From the cell containing the given text, extract its center point as [x, y] coordinate. 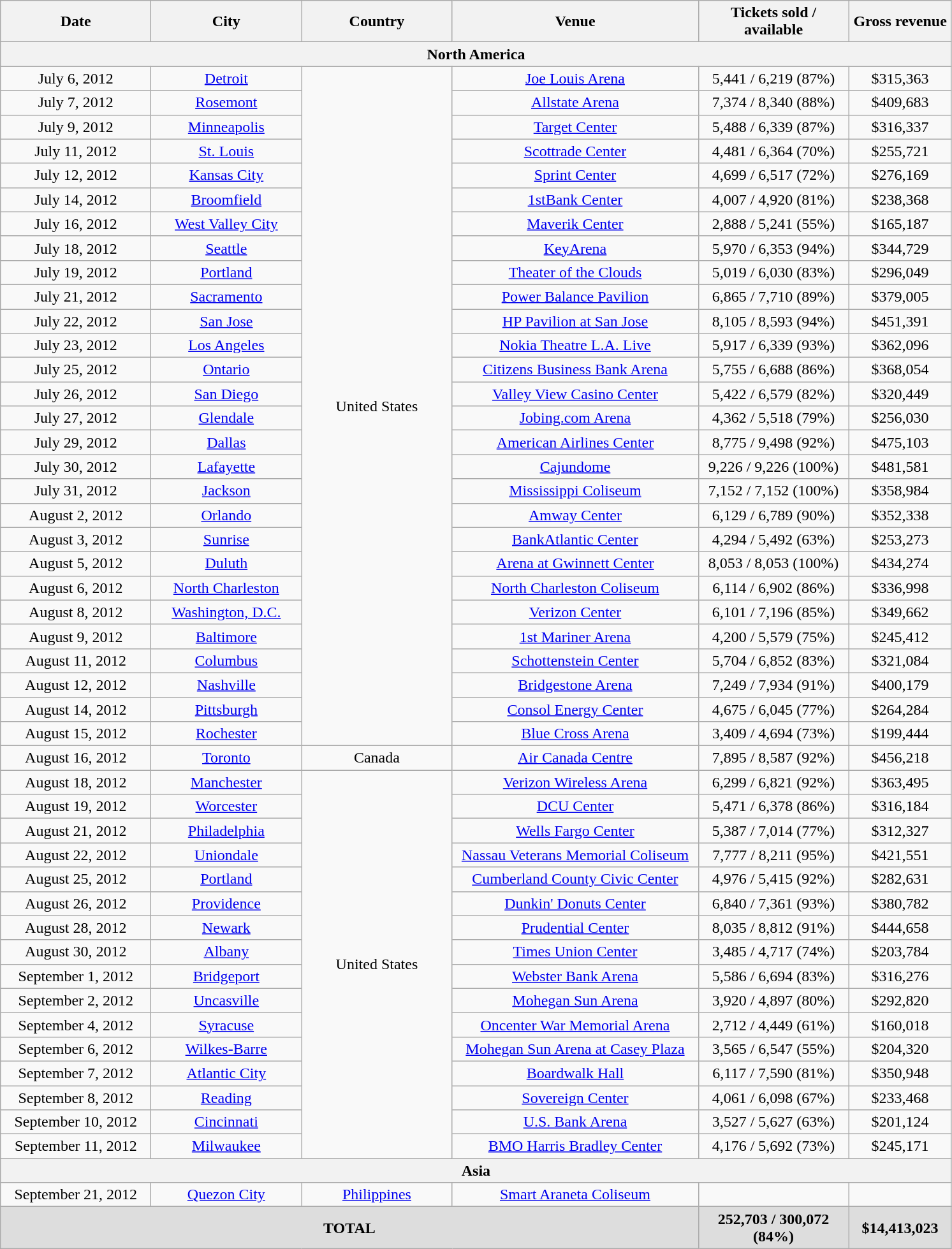
September 8, 2012 [76, 1097]
Columbus [226, 661]
$204,320 [900, 1049]
Pittsburgh [226, 710]
3,485 / 4,717 (74%) [773, 952]
$256,030 [900, 418]
6,117 / 7,590 (81%) [773, 1073]
Sovereign Center [575, 1097]
North Charleston Coliseum [575, 588]
$292,820 [900, 1000]
$282,631 [900, 879]
August 26, 2012 [76, 903]
September 1, 2012 [76, 976]
July 16, 2012 [76, 224]
4,675 / 6,045 (77%) [773, 710]
July 14, 2012 [76, 200]
Sprint Center [575, 175]
Reading [226, 1097]
Verizon Center [575, 612]
$379,005 [900, 296]
8,105 / 8,593 (94%) [773, 321]
KeyArena [575, 248]
Air Canada Centre [575, 758]
July 11, 2012 [76, 151]
Power Balance Pavilion [575, 296]
$358,984 [900, 491]
Los Angeles [226, 346]
8,035 / 8,812 (91%) [773, 928]
July 22, 2012 [76, 321]
Date [76, 22]
August 5, 2012 [76, 564]
$444,658 [900, 928]
September 6, 2012 [76, 1049]
Verizon Wireless Arena [575, 782]
Worcester [226, 807]
Amway Center [575, 515]
$368,054 [900, 370]
Consol Energy Center [575, 710]
Kansas City [226, 175]
4,200 / 5,579 (75%) [773, 636]
6,840 / 7,361 (93%) [773, 903]
July 12, 2012 [76, 175]
August 18, 2012 [76, 782]
Bridgeport [226, 976]
September 10, 2012 [76, 1122]
Cumberland County Civic Center [575, 879]
Philadelphia [226, 831]
$199,444 [900, 734]
August 25, 2012 [76, 879]
Joe Louis Arena [575, 78]
July 7, 2012 [76, 103]
4,699 / 6,517 (72%) [773, 175]
3,565 / 6,547 (55%) [773, 1049]
$253,273 [900, 539]
July 27, 2012 [76, 418]
August 3, 2012 [76, 539]
5,441 / 6,219 (87%) [773, 78]
Jobing.com Arena [575, 418]
Jackson [226, 491]
$400,179 [900, 685]
August 9, 2012 [76, 636]
July 29, 2012 [76, 442]
6,129 / 6,789 (90%) [773, 515]
Uncasville [226, 1000]
Sunrise [226, 539]
Cajundome [575, 467]
Atlantic City [226, 1073]
$201,124 [900, 1122]
5,704 / 6,852 (83%) [773, 661]
San Diego [226, 394]
Boardwalk Hall [575, 1073]
BMO Harris Bradley Center [575, 1146]
July 21, 2012 [76, 296]
$296,049 [900, 272]
Duluth [226, 564]
$363,495 [900, 782]
7,152 / 7,152 (100%) [773, 491]
West Valley City [226, 224]
August 6, 2012 [76, 588]
Wilkes-Barre [226, 1049]
$336,998 [900, 588]
August 28, 2012 [76, 928]
St. Louis [226, 151]
$344,729 [900, 248]
Providence [226, 903]
4,061 / 6,098 (67%) [773, 1097]
August 8, 2012 [76, 612]
$276,169 [900, 175]
Detroit [226, 78]
Quezon City [226, 1195]
September 2, 2012 [76, 1000]
7,777 / 8,211 (95%) [773, 855]
City [226, 22]
July 9, 2012 [76, 127]
Valley View Casino Center [575, 394]
Oncenter War Memorial Arena [575, 1025]
5,422 / 6,579 (82%) [773, 394]
4,976 / 5,415 (92%) [773, 879]
2,712 / 4,449 (61%) [773, 1025]
$481,581 [900, 467]
$264,284 [900, 710]
$165,187 [900, 224]
Citizens Business Bank Arena [575, 370]
Glendale [226, 418]
July 6, 2012 [76, 78]
$456,218 [900, 758]
$255,721 [900, 151]
$350,948 [900, 1073]
$245,171 [900, 1146]
July 26, 2012 [76, 394]
$349,662 [900, 612]
4,481 / 6,364 (70%) [773, 151]
Country [377, 22]
Canada [377, 758]
252,703 / 300,072 (84%) [773, 1228]
Nassau Veterans Memorial Coliseum [575, 855]
Albany [226, 952]
6,865 / 7,710 (89%) [773, 296]
Gross revenue [900, 22]
3,527 / 5,627 (63%) [773, 1122]
5,387 / 7,014 (77%) [773, 831]
August 15, 2012 [76, 734]
July 19, 2012 [76, 272]
$434,274 [900, 564]
Prudential Center [575, 928]
$316,184 [900, 807]
August 21, 2012 [76, 831]
Blue Cross Arena [575, 734]
Newark [226, 928]
1st Mariner Arena [575, 636]
TOTAL [349, 1228]
U.S. Bank Arena [575, 1122]
Toronto [226, 758]
Allstate Arena [575, 103]
BankAtlantic Center [575, 539]
$320,449 [900, 394]
5,755 / 6,688 (86%) [773, 370]
6,101 / 7,196 (85%) [773, 612]
Cincinnati [226, 1122]
$14,413,023 [900, 1228]
Times Union Center [575, 952]
$203,784 [900, 952]
4,007 / 4,920 (81%) [773, 200]
5,471 / 6,378 (86%) [773, 807]
Mohegan Sun Arena [575, 1000]
$160,018 [900, 1025]
August 12, 2012 [76, 685]
Venue [575, 22]
Milwaukee [226, 1146]
Uniondale [226, 855]
HP Pavilion at San Jose [575, 321]
July 30, 2012 [76, 467]
Schottenstein Center [575, 661]
Scottrade Center [575, 151]
San Jose [226, 321]
Asia [476, 1171]
Target Center [575, 127]
7,374 / 8,340 (88%) [773, 103]
Seattle [226, 248]
5,586 / 6,694 (83%) [773, 976]
2,888 / 5,241 (55%) [773, 224]
$316,337 [900, 127]
Theater of the Clouds [575, 272]
Sacramento [226, 296]
3,409 / 4,694 (73%) [773, 734]
$245,412 [900, 636]
Broomfield [226, 200]
September 21, 2012 [76, 1195]
Rochester [226, 734]
$409,683 [900, 103]
DCU Center [575, 807]
Washington, D.C. [226, 612]
Minneapolis [226, 127]
Mohegan Sun Arena at Casey Plaza [575, 1049]
Nashville [226, 685]
Ontario [226, 370]
September 4, 2012 [76, 1025]
6,299 / 6,821 (92%) [773, 782]
August 30, 2012 [76, 952]
$238,368 [900, 200]
5,970 / 6,353 (94%) [773, 248]
$475,103 [900, 442]
Rosemont [226, 103]
1stBank Center [575, 200]
$421,551 [900, 855]
$315,363 [900, 78]
$352,338 [900, 515]
Smart Araneta Coliseum [575, 1195]
$233,468 [900, 1097]
July 31, 2012 [76, 491]
5,019 / 6,030 (83%) [773, 272]
4,362 / 5,518 (79%) [773, 418]
Orlando [226, 515]
August 16, 2012 [76, 758]
Dunkin' Donuts Center [575, 903]
$451,391 [900, 321]
Lafayette [226, 467]
July 25, 2012 [76, 370]
American Airlines Center [575, 442]
4,176 / 5,692 (73%) [773, 1146]
$321,084 [900, 661]
7,249 / 7,934 (91%) [773, 685]
Syracuse [226, 1025]
Bridgestone Arena [575, 685]
Arena at Gwinnett Center [575, 564]
August 11, 2012 [76, 661]
July 18, 2012 [76, 248]
5,488 / 6,339 (87%) [773, 127]
Nokia Theatre L.A. Live [575, 346]
$380,782 [900, 903]
6,114 / 6,902 (86%) [773, 588]
Webster Bank Arena [575, 976]
North America [476, 54]
September 11, 2012 [76, 1146]
Tickets sold / available [773, 22]
7,895 / 8,587 (92%) [773, 758]
Baltimore [226, 636]
4,294 / 5,492 (63%) [773, 539]
8,775 / 9,498 (92%) [773, 442]
Dallas [226, 442]
$316,276 [900, 976]
Maverik Center [575, 224]
9,226 / 9,226 (100%) [773, 467]
North Charleston [226, 588]
August 2, 2012 [76, 515]
8,053 / 8,053 (100%) [773, 564]
5,917 / 6,339 (93%) [773, 346]
August 14, 2012 [76, 710]
$362,096 [900, 346]
Philippines [377, 1195]
Manchester [226, 782]
Wells Fargo Center [575, 831]
Mississippi Coliseum [575, 491]
July 23, 2012 [76, 346]
3,920 / 4,897 (80%) [773, 1000]
August 22, 2012 [76, 855]
August 19, 2012 [76, 807]
September 7, 2012 [76, 1073]
$312,327 [900, 831]
